Pinpoint the cell where the given text exists, returning its (X, Y) midpoint coordinate. 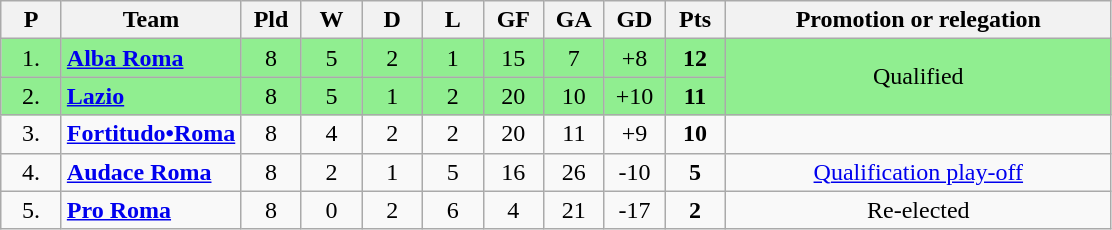
0 (332, 210)
Qualified (918, 77)
1. (32, 58)
4. (32, 172)
21 (574, 210)
Lazio (150, 96)
Pld (272, 20)
15 (514, 58)
Alba Roma (150, 58)
26 (574, 172)
GD (634, 20)
W (332, 20)
Pts (696, 20)
GA (574, 20)
Team (150, 20)
6 (452, 210)
+10 (634, 96)
-17 (634, 210)
Qualification play-off (918, 172)
L (452, 20)
5. (32, 210)
+9 (634, 134)
16 (514, 172)
Pro Roma (150, 210)
+8 (634, 58)
GF (514, 20)
12 (696, 58)
Promotion or relegation (918, 20)
2. (32, 96)
7 (574, 58)
-10 (634, 172)
Audace Roma (150, 172)
D (392, 20)
3. (32, 134)
Re-elected (918, 210)
Fortitudo•Roma (150, 134)
P (32, 20)
